Provide the [x, y] coordinate of the cell's center where the given text is located.  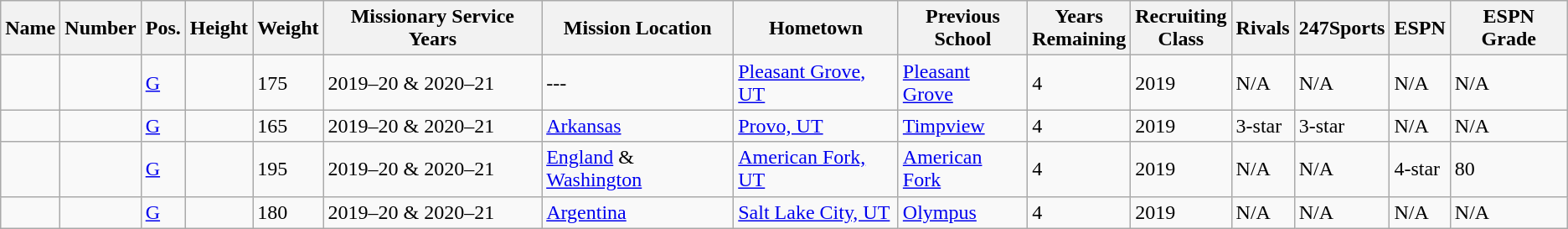
195 [288, 169]
Salt Lake City, UT [816, 212]
England & Washington [638, 169]
180 [288, 212]
Pleasant Grove [962, 82]
Missionary Service Years [432, 29]
RecruitingClass [1181, 29]
Hometown [816, 29]
Weight [288, 29]
PreviousSchool [962, 29]
YearsRemaining [1079, 29]
ESPN Grade [1509, 29]
Mission Location [638, 29]
165 [288, 126]
Number [101, 29]
247Sports [1342, 29]
Timpview [962, 126]
American Fork, UT [816, 169]
80 [1509, 169]
Olympus [962, 212]
Pos. [162, 29]
ESPN [1420, 29]
Provo, UT [816, 126]
Rivals [1263, 29]
Name [30, 29]
Pleasant Grove, UT [816, 82]
Arkansas [638, 126]
Argentina [638, 212]
American Fork [962, 169]
175 [288, 82]
4-star [1420, 169]
--- [638, 82]
Height [219, 29]
